From the cell containing the given text, extract its center point as [X, Y] coordinate. 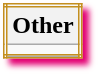
Other [42, 25]
